Find where the given text appears and provide that cell's center as [X, Y] coordinate. 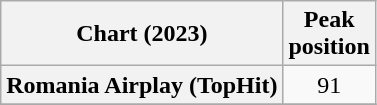
Peakposition [329, 34]
Chart (2023) [142, 34]
91 [329, 85]
Romania Airplay (TopHit) [142, 85]
